Pinpoint the cell where the given text exists, returning its (X, Y) midpoint coordinate. 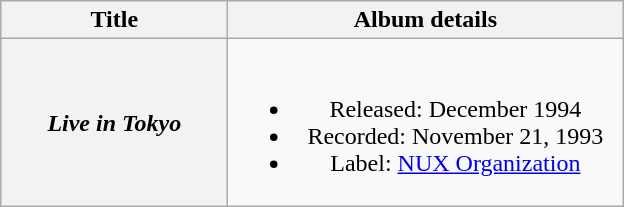
Title (114, 20)
Released: December 1994Recorded: November 21, 1993Label: NUX Organization (426, 122)
Album details (426, 20)
Live in Tokyo (114, 122)
